Provide the (X, Y) coordinate of the cell's center where the given text is located.  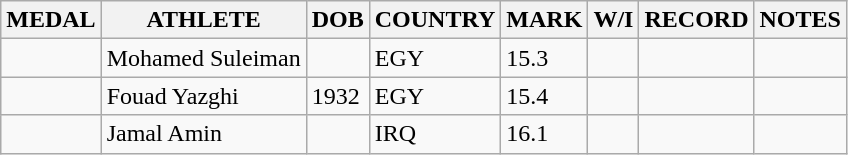
MEDAL (51, 20)
DOB (338, 20)
15.3 (544, 58)
COUNTRY (435, 20)
Fouad Yazghi (204, 96)
Jamal Amin (204, 134)
NOTES (800, 20)
1932 (338, 96)
Mohamed Suleiman (204, 58)
16.1 (544, 134)
IRQ (435, 134)
W/I (614, 20)
15.4 (544, 96)
MARK (544, 20)
ATHLETE (204, 20)
RECORD (696, 20)
